Identify which cell holds the provided text, then report its (X, Y) central coordinate. 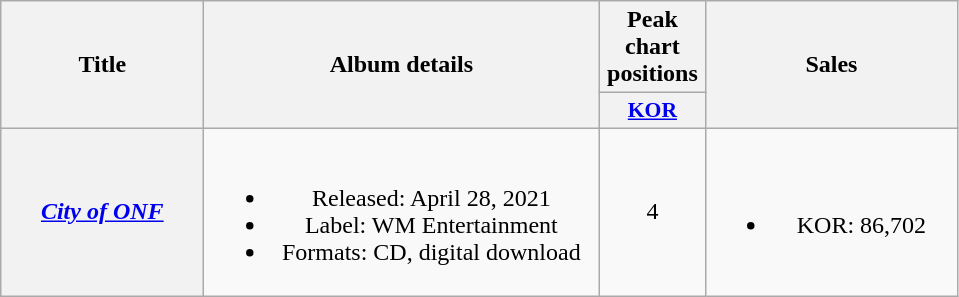
Released: April 28, 2021Label: WM EntertainmentFormats: CD, digital download (402, 212)
Album details (402, 65)
Title (102, 65)
Peak chart positions (652, 47)
KOR: 86,702 (832, 212)
KOR (652, 111)
Sales (832, 65)
City of ONF (102, 212)
4 (652, 212)
